Return (x, y) of the center of cell containing provided text 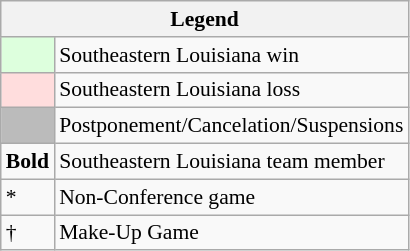
Southeastern Louisiana team member (231, 162)
Southeastern Louisiana loss (231, 90)
Non-Conference game (231, 197)
Bold (28, 162)
* (28, 197)
Southeastern Louisiana win (231, 55)
Legend (205, 19)
† (28, 233)
Make-Up Game (231, 233)
Postponement/Cancelation/Suspensions (231, 126)
